Pinpoint the cell where the given text exists, returning its [X, Y] midpoint coordinate. 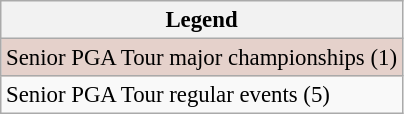
Senior PGA Tour regular events (5) [202, 95]
Senior PGA Tour major championships (1) [202, 58]
Legend [202, 20]
